Detect which cell encompasses the target text, then output its (X, Y) center coordinate. 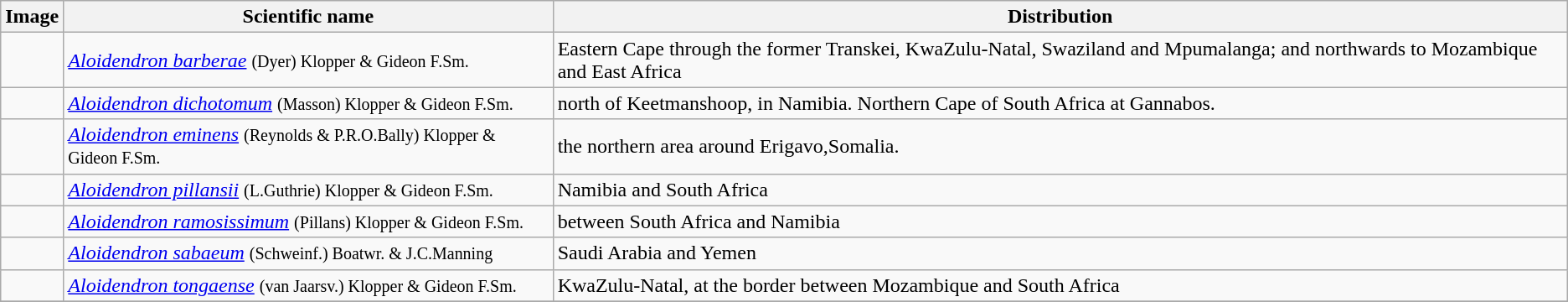
Image (32, 17)
the northern area around Erigavo,Somalia. (1060, 146)
Aloidendron sabaeum (Schweinf.) Boatwr. & J.C.Manning (308, 253)
Aloidendron ramosissimum (Pillans) Klopper & Gideon F.Sm. (308, 221)
Aloidendron dichotomum (Masson) Klopper & Gideon F.Sm. (308, 103)
Aloidendron barberae (Dyer) Klopper & Gideon F.Sm. (308, 60)
Aloidendron tongaense (van Jaarsv.) Klopper & Gideon F.Sm. (308, 285)
KwaZulu-Natal, at the border between Mozambique and South Africa (1060, 285)
Aloidendron pillansii (L.Guthrie) Klopper & Gideon F.Sm. (308, 190)
Namibia and South Africa (1060, 190)
north of Keetmanshoop, in Namibia. Northern Cape of South Africa at Gannabos. (1060, 103)
between South Africa and Namibia (1060, 221)
Scientific name (308, 17)
Saudi Arabia and Yemen (1060, 253)
Aloidendron eminens (Reynolds & P.R.O.Bally) Klopper & Gideon F.Sm. (308, 146)
Eastern Cape through the former Transkei, KwaZulu-Natal, Swaziland and Mpumalanga; and northwards to Mozambique and East Africa (1060, 60)
Distribution (1060, 17)
